Provide the [X, Y] coordinate of the cell's center where the given text is located.  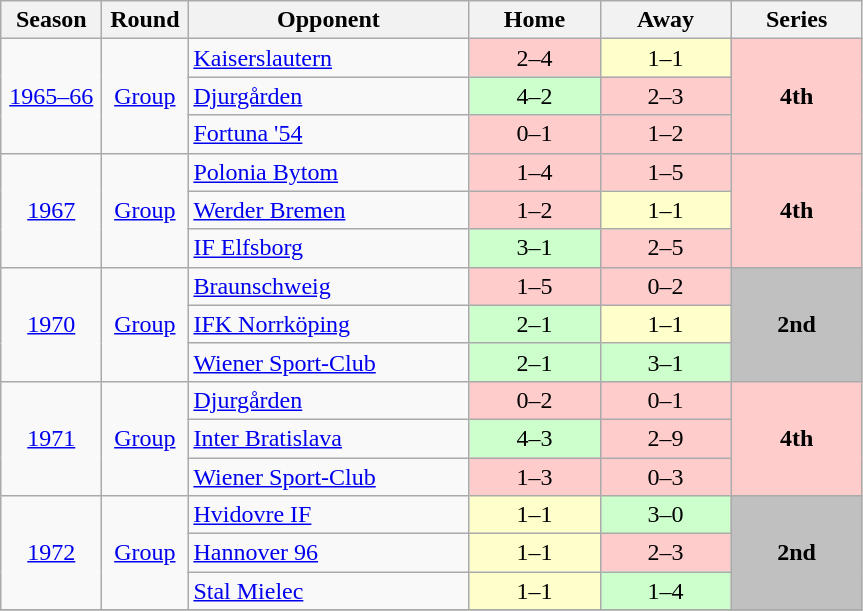
1972 [52, 553]
Away [666, 20]
Werder Bremen [328, 210]
1–3 [534, 477]
IF Elfsborg [328, 248]
Polonia Bytom [328, 172]
IFK Norrköping [328, 324]
4–2 [534, 96]
Inter Bratislava [328, 438]
Braunschweig [328, 286]
Round [145, 20]
1965–66 [52, 96]
2–5 [666, 248]
Fortuna '54 [328, 134]
1971 [52, 438]
Season [52, 20]
4–3 [534, 438]
Opponent [328, 20]
2–9 [666, 438]
Hannover 96 [328, 553]
Hvidovre IF [328, 515]
2–4 [534, 58]
0–3 [666, 477]
Kaiserslautern [328, 58]
3–0 [666, 515]
1970 [52, 324]
1967 [52, 210]
Series [796, 20]
Home [534, 20]
Stal Mielec [328, 591]
